Return [x, y] of the center of cell containing provided text 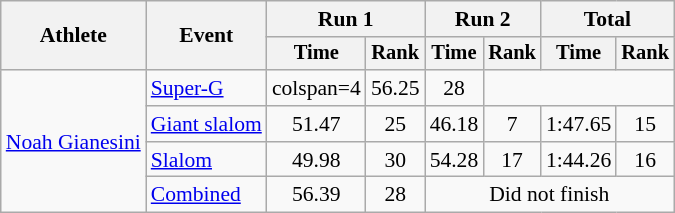
Combined [206, 195]
49.98 [316, 160]
30 [396, 160]
25 [396, 124]
54.28 [454, 160]
Run 2 [483, 19]
Noah Gianesini [74, 141]
colspan=4 [316, 88]
51.47 [316, 124]
56.25 [396, 88]
Total [608, 19]
1:44.26 [578, 160]
Did not finish [550, 195]
17 [512, 160]
Giant slalom [206, 124]
Slalom [206, 160]
46.18 [454, 124]
Super-G [206, 88]
7 [512, 124]
1:47.65 [578, 124]
16 [645, 160]
Athlete [74, 36]
Event [206, 36]
15 [645, 124]
Run 1 [346, 19]
56.39 [316, 195]
